Locate the cell with the specified text and output its [X, Y] center coordinate. 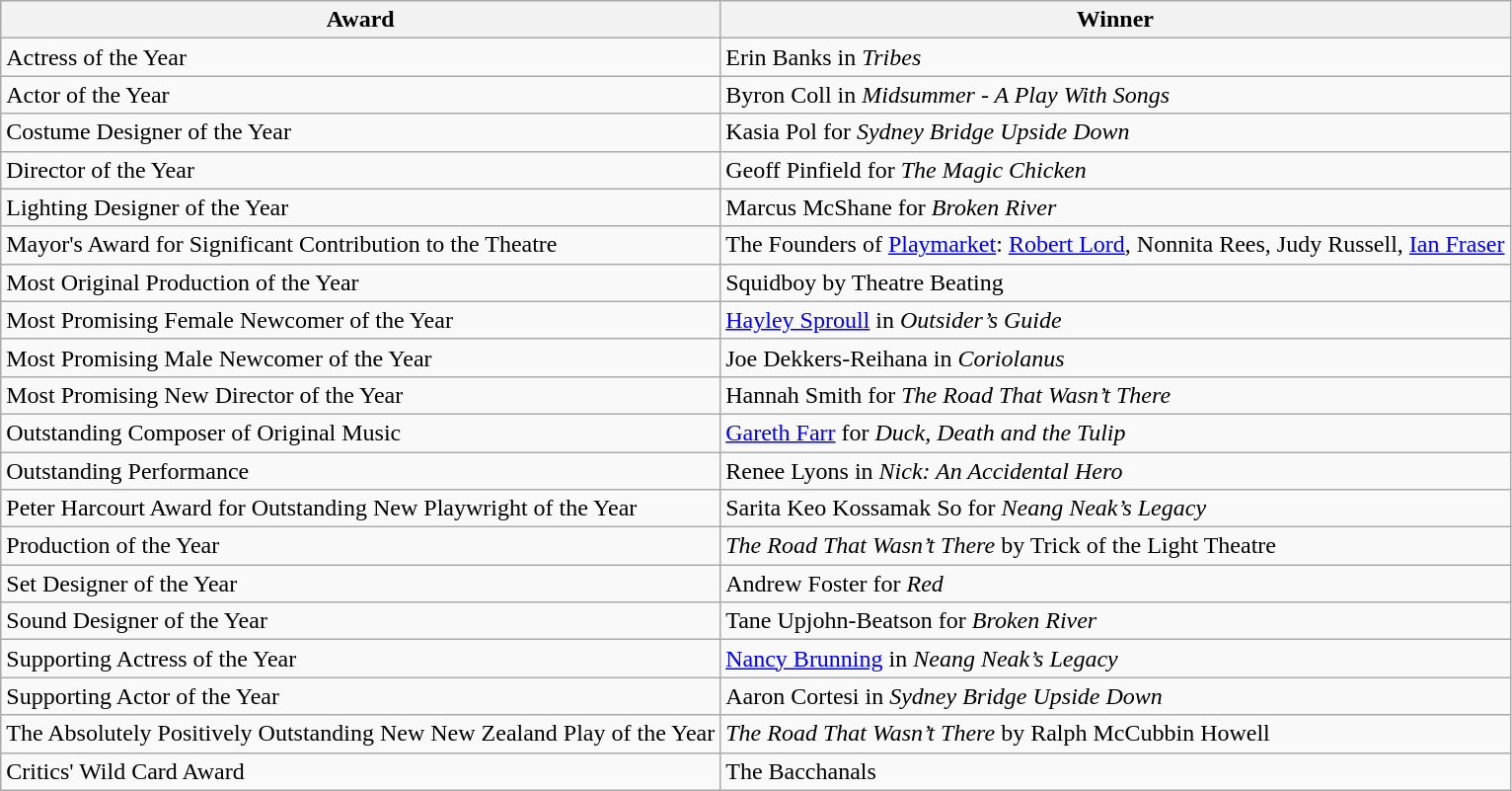
Squidboy by Theatre Beating [1115, 282]
Hannah Smith for The Road That Wasn’t There [1115, 395]
Actress of the Year [361, 57]
Outstanding Composer of Original Music [361, 433]
Aaron Cortesi in Sydney Bridge Upside Down [1115, 696]
Most Original Production of the Year [361, 282]
Most Promising Female Newcomer of the Year [361, 320]
Hayley Sproull in Outsider’s Guide [1115, 320]
Critics' Wild Card Award [361, 771]
The Road That Wasn’t There by Ralph McCubbin Howell [1115, 734]
Peter Harcourt Award for Outstanding New Playwright of the Year [361, 509]
Set Designer of the Year [361, 584]
The Absolutely Positively Outstanding New New Zealand Play of the Year [361, 734]
The Bacchanals [1115, 771]
Gareth Farr for Duck, Death and the Tulip [1115, 433]
Winner [1115, 20]
Erin Banks in Tribes [1115, 57]
Renee Lyons in Nick: An Accidental Hero [1115, 471]
Geoff Pinfield for The Magic Chicken [1115, 170]
Costume Designer of the Year [361, 132]
Marcus McShane for Broken River [1115, 207]
Supporting Actress of the Year [361, 659]
Tane Upjohn-Beatson for Broken River [1115, 621]
The Road That Wasn’t There by Trick of the Light Theatre [1115, 546]
Most Promising New Director of the Year [361, 395]
Byron Coll in Midsummer - A Play With Songs [1115, 95]
Outstanding Performance [361, 471]
Joe Dekkers-Reihana in Coriolanus [1115, 357]
Director of the Year [361, 170]
Most Promising Male Newcomer of the Year [361, 357]
Actor of the Year [361, 95]
Nancy Brunning in Neang Neak’s Legacy [1115, 659]
Lighting Designer of the Year [361, 207]
Sarita Keo Kossamak So for Neang Neak’s Legacy [1115, 509]
Supporting Actor of the Year [361, 696]
The Founders of Playmarket: Robert Lord, Nonnita Rees, Judy Russell, Ian Fraser [1115, 245]
Mayor's Award for Significant Contribution to the Theatre [361, 245]
Sound Designer of the Year [361, 621]
Andrew Foster for Red [1115, 584]
Award [361, 20]
Production of the Year [361, 546]
Kasia Pol for Sydney Bridge Upside Down [1115, 132]
